Return the [x, y] coordinate for the center point of the cell that contains the specified text.  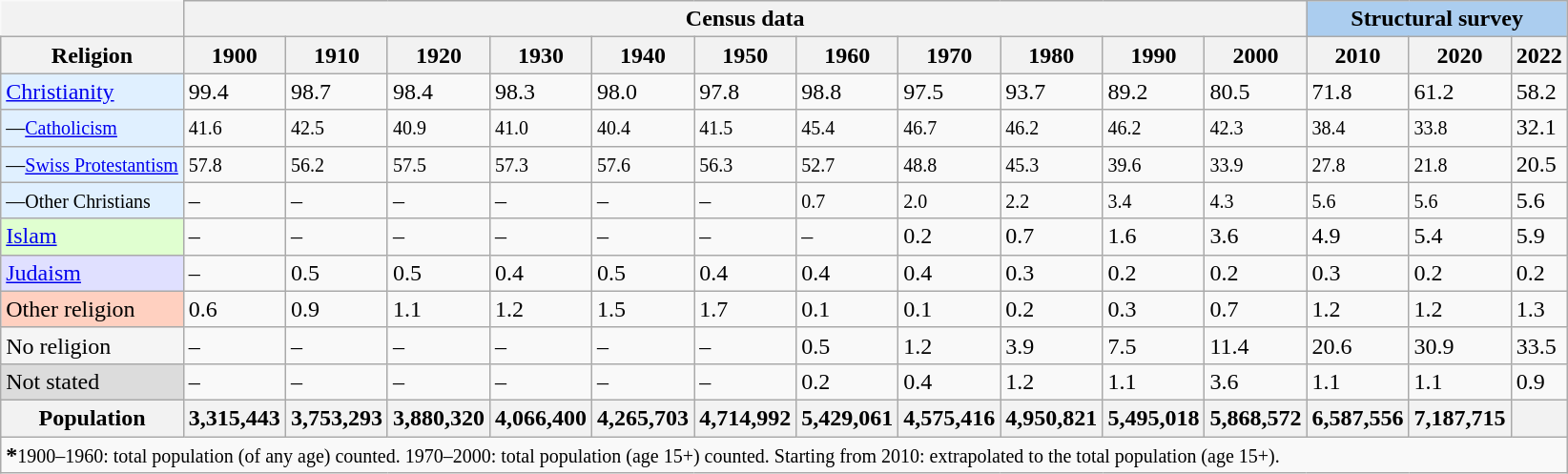
21.8 [1459, 164]
7,187,715 [1459, 418]
1980 [1051, 55]
97.8 [746, 92]
1970 [950, 55]
Islam [93, 237]
2010 [1358, 55]
93.7 [1051, 92]
Census data [745, 19]
5.9 [1539, 237]
56.2 [336, 164]
42.3 [1255, 128]
98.0 [643, 92]
0.6 [235, 309]
4.9 [1358, 237]
4,714,992 [746, 418]
Other religion [93, 309]
Not stated [93, 381]
2.2 [1051, 200]
5,429,061 [847, 418]
1900 [235, 55]
41.0 [542, 128]
32.1 [1539, 128]
7.5 [1154, 345]
3,315,443 [235, 418]
46.7 [950, 128]
1.3 [1539, 309]
1960 [847, 55]
99.4 [235, 92]
89.2 [1154, 92]
Structural survey [1436, 19]
41.6 [235, 128]
27.8 [1358, 164]
Judaism [93, 273]
1.6 [1154, 237]
33.8 [1459, 128]
2000 [1255, 55]
40.4 [643, 128]
1920 [439, 55]
1.5 [643, 309]
3,880,320 [439, 418]
57.6 [643, 164]
1990 [1154, 55]
3.4 [1154, 200]
5,868,572 [1255, 418]
Population [93, 418]
3.9 [1051, 345]
45.3 [1051, 164]
—Catholicism [93, 128]
30.9 [1459, 345]
4,575,416 [950, 418]
No religion [93, 345]
52.7 [847, 164]
45.4 [847, 128]
98.8 [847, 92]
33.9 [1255, 164]
57.8 [235, 164]
Christianity [93, 92]
4,950,821 [1051, 418]
40.9 [439, 128]
1910 [336, 55]
98.4 [439, 92]
39.6 [1154, 164]
97.5 [950, 92]
48.8 [950, 164]
20.6 [1358, 345]
20.5 [1539, 164]
2020 [1459, 55]
1930 [542, 55]
4,066,400 [542, 418]
38.4 [1358, 128]
57.5 [439, 164]
33.5 [1539, 345]
4,265,703 [643, 418]
1.7 [746, 309]
98.3 [542, 92]
1940 [643, 55]
11.4 [1255, 345]
80.5 [1255, 92]
Religion [93, 55]
2022 [1539, 55]
2.0 [950, 200]
6,587,556 [1358, 418]
—Swiss Protestantism [93, 164]
1950 [746, 55]
58.2 [1539, 92]
56.3 [746, 164]
61.2 [1459, 92]
98.7 [336, 92]
5,495,018 [1154, 418]
42.5 [336, 128]
57.3 [542, 164]
—Other Christians [93, 200]
41.5 [746, 128]
71.8 [1358, 92]
4.3 [1255, 200]
3,753,293 [336, 418]
5.4 [1459, 237]
